Search for the cell housing the specified text and yield its (x, y) center coordinate. 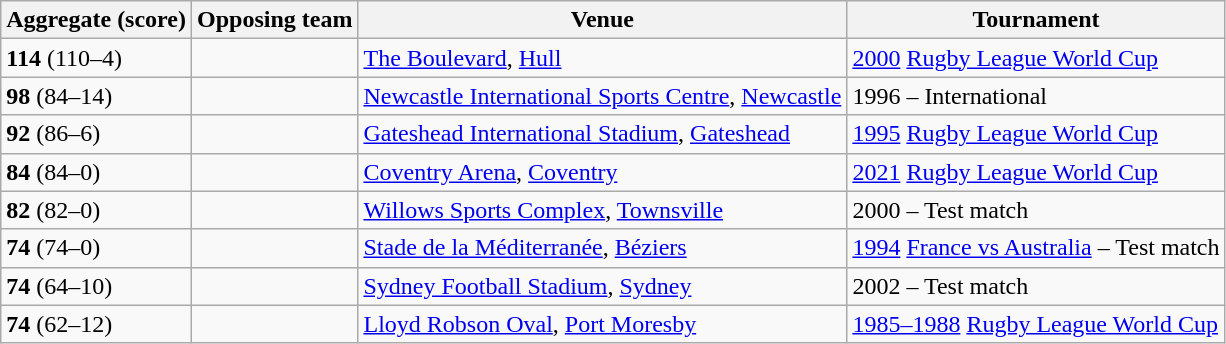
74 (64–10) (96, 286)
Tournament (1036, 20)
2000 Rugby League World Cup (1036, 58)
Opposing team (275, 20)
Venue (602, 20)
1996 – International (1036, 96)
Sydney Football Stadium, Sydney (602, 286)
1995 Rugby League World Cup (1036, 134)
74 (62–12) (96, 324)
Gateshead International Stadium, Gateshead (602, 134)
Aggregate (score) (96, 20)
1985–1988 Rugby League World Cup (1036, 324)
The Boulevard, Hull (602, 58)
114 (110–4) (96, 58)
74 (74–0) (96, 248)
Newcastle International Sports Centre, Newcastle (602, 96)
Stade de la Méditerranée, Béziers (602, 248)
2000 – Test match (1036, 210)
92 (86–6) (96, 134)
2002 – Test match (1036, 286)
82 (82–0) (96, 210)
Lloyd Robson Oval, Port Moresby (602, 324)
84 (84–0) (96, 172)
1994 France vs Australia – Test match (1036, 248)
2021 Rugby League World Cup (1036, 172)
Willows Sports Complex, Townsville (602, 210)
Coventry Arena, Coventry (602, 172)
98 (84–14) (96, 96)
